Extract the [X, Y] coordinate from the center of the cell holding the provided text.  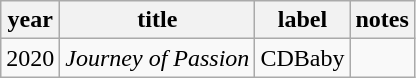
2020 [30, 58]
Journey of Passion [158, 58]
CDBaby [302, 58]
notes [382, 20]
label [302, 20]
year [30, 20]
title [158, 20]
